Capture the cell that displays the provided text and extract its (X, Y) central coordinate. 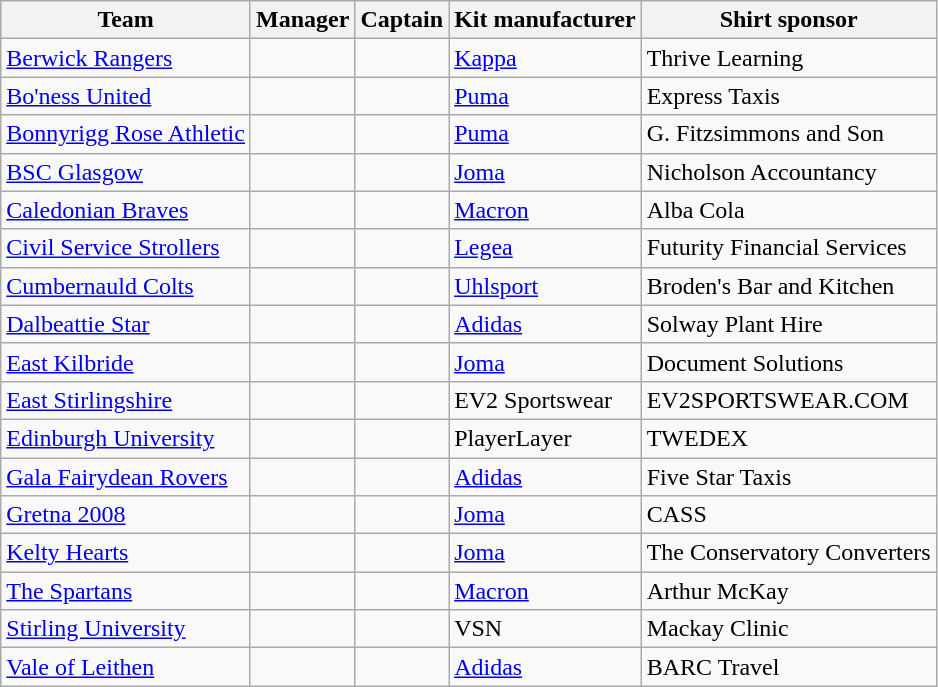
East Kilbride (126, 362)
Stirling University (126, 629)
The Conservatory Converters (788, 553)
Arthur McKay (788, 591)
Legea (546, 248)
Bo'ness United (126, 96)
Broden's Bar and Kitchen (788, 286)
Kappa (546, 58)
Uhlsport (546, 286)
Thrive Learning (788, 58)
Gretna 2008 (126, 515)
Gala Fairydean Rovers (126, 477)
Shirt sponsor (788, 20)
Team (126, 20)
BARC Travel (788, 667)
Dalbeattie Star (126, 324)
Alba Cola (788, 210)
Civil Service Strollers (126, 248)
Captain (402, 20)
EV2SPORTSWEAR.COM (788, 400)
Document Solutions (788, 362)
Manager (302, 20)
PlayerLayer (546, 438)
Express Taxis (788, 96)
VSN (546, 629)
Nicholson Accountancy (788, 172)
Mackay Clinic (788, 629)
BSC Glasgow (126, 172)
Kelty Hearts (126, 553)
The Spartans (126, 591)
EV2 Sportswear (546, 400)
TWEDEX (788, 438)
Five Star Taxis (788, 477)
Kit manufacturer (546, 20)
Edinburgh University (126, 438)
Solway Plant Hire (788, 324)
Vale of Leithen (126, 667)
Bonnyrigg Rose Athletic (126, 134)
Futurity Financial Services (788, 248)
East Stirlingshire (126, 400)
Cumbernauld Colts (126, 286)
Berwick Rangers (126, 58)
Caledonian Braves (126, 210)
CASS (788, 515)
G. Fitzsimmons and Son (788, 134)
